Detect which cell encompasses the target text, then output its (X, Y) center coordinate. 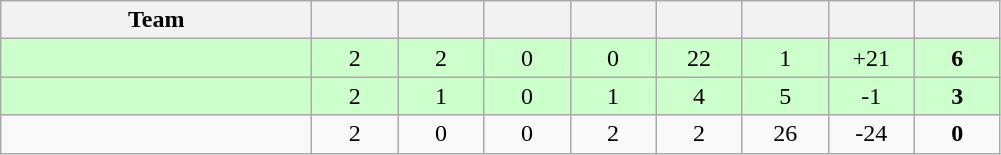
22 (699, 58)
-1 (871, 96)
26 (785, 134)
5 (785, 96)
Team (156, 20)
-24 (871, 134)
4 (699, 96)
3 (957, 96)
6 (957, 58)
+21 (871, 58)
